Pinpoint the cell where the given text exists, returning its (X, Y) midpoint coordinate. 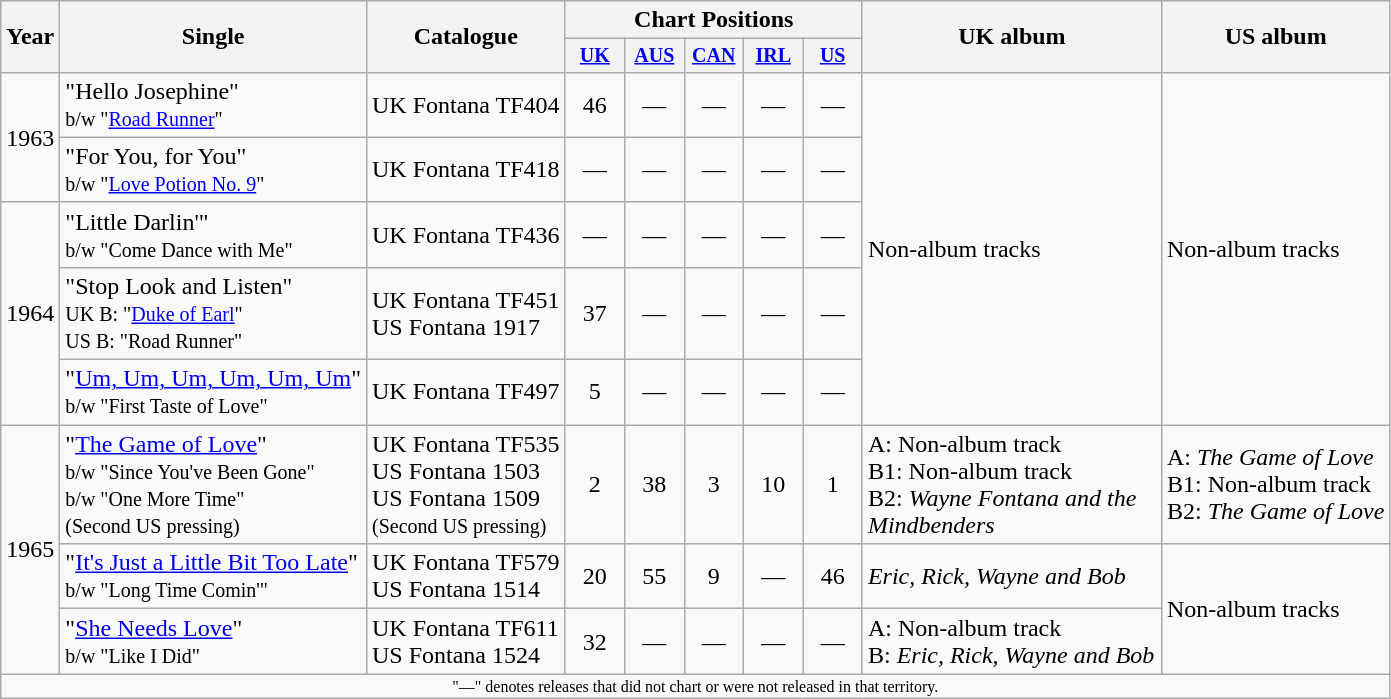
"For You, for You"b/w "Love Potion No. 9" (214, 170)
A: Non-album trackB: Eric, Rick, Wayne and Bob (1012, 642)
Single (214, 37)
UK Fontana TF451US Fontana 1917 (466, 313)
37 (594, 313)
3 (714, 484)
1 (832, 484)
9 (714, 576)
UK (594, 56)
1964 (30, 313)
"The Game of Love" b/w "Since You've Been Gone"b/w "One More Time"(Second US pressing) (214, 484)
"Little Darlin'"b/w "Come Dance with Me" (214, 234)
32 (594, 642)
UK Fontana TF418 (466, 170)
20 (594, 576)
Eric, Rick, Wayne and Bob (1012, 576)
UK Fontana TF579US Fontana 1514 (466, 576)
UK Fontana TF404 (466, 104)
2 (594, 484)
CAN (714, 56)
US (832, 56)
"Um, Um, Um, Um, Um, Um" b/w "First Taste of Love" (214, 392)
"It's Just a Little Bit Too Late" b/w "Long Time Comin'" (214, 576)
1963 (30, 137)
A: Non-album trackB1: Non-album trackB2: Wayne Fontana and the Mindbenders (1012, 484)
Year (30, 37)
"Hello Josephine" b/w "Road Runner" (214, 104)
"—" denotes releases that did not chart or were not released in that territory. (696, 686)
"She Needs Love" b/w "Like I Did" (214, 642)
UK Fontana TF436 (466, 234)
UK album (1012, 37)
US album (1275, 37)
UK Fontana TF535US Fontana 1503US Fontana 1509 (Second US pressing) (466, 484)
5 (594, 392)
Catalogue (466, 37)
UK Fontana TF611US Fontana 1524 (466, 642)
10 (772, 484)
"Stop Look and Listen" UK B: "Duke of Earl"US B: "Road Runner" (214, 313)
55 (654, 576)
IRL (772, 56)
UK Fontana TF497 (466, 392)
AUS (654, 56)
A: The Game of LoveB1: Non-album trackB2: The Game of Love (1275, 484)
1965 (30, 550)
38 (654, 484)
Chart Positions (714, 20)
